Search for the cell housing the specified text and yield its [X, Y] center coordinate. 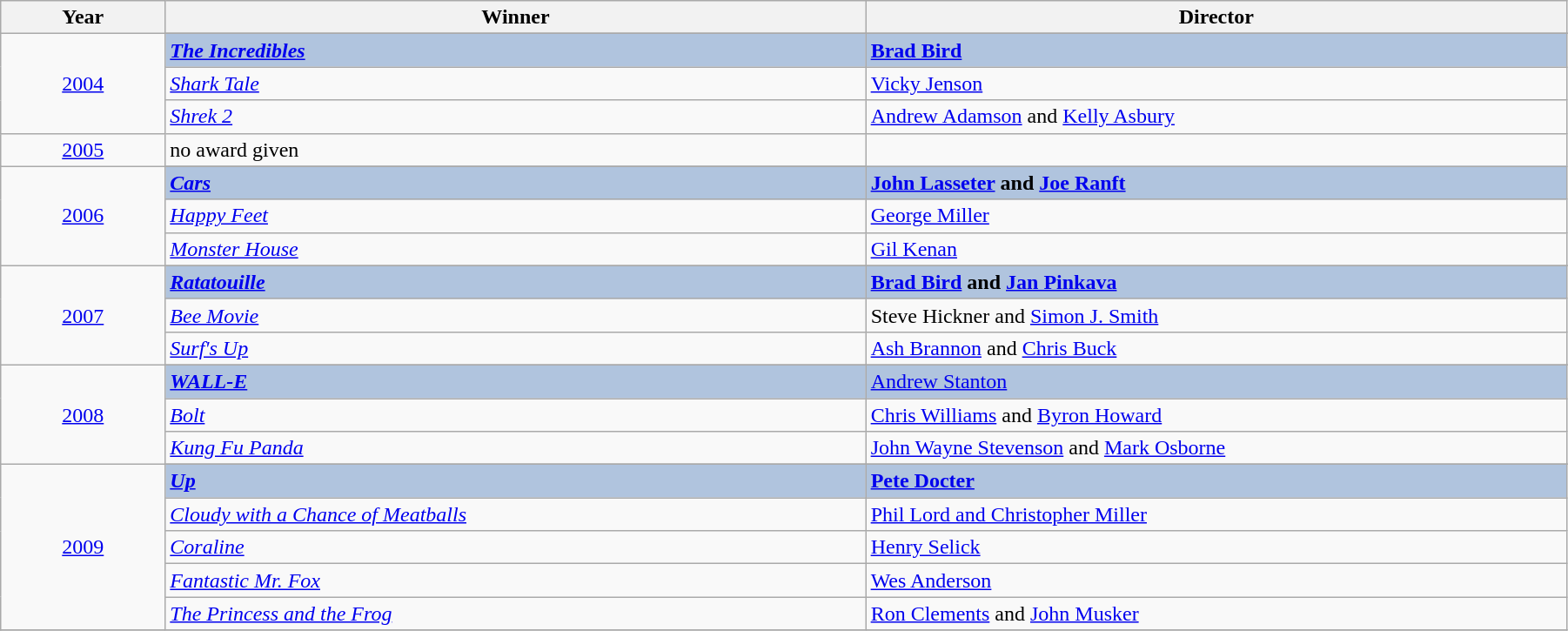
2004 [84, 84]
2009 [84, 547]
Shark Tale [515, 84]
2007 [84, 315]
Andrew Adamson and Kelly Asbury [1216, 117]
Phil Lord and Christopher Miller [1216, 514]
Shrek 2 [515, 117]
Cloudy with a Chance of Meatballs [515, 514]
Ron Clements and John Musker [1216, 614]
Andrew Stanton [1216, 381]
George Miller [1216, 216]
2008 [84, 414]
The Incredibles [515, 50]
Chris Williams and Byron Howard [1216, 415]
Surf's Up [515, 348]
Ratatouille [515, 282]
Up [515, 481]
Bee Movie [515, 315]
Year [84, 17]
no award given [515, 150]
Kung Fu Panda [515, 448]
Steve Hickner and Simon J. Smith [1216, 315]
Monster House [515, 249]
Brad Bird and Jan Pinkava [1216, 282]
John Lasseter and Joe Ranft [1216, 183]
Happy Feet [515, 216]
Wes Anderson [1216, 581]
2005 [84, 150]
Pete Docter [1216, 481]
John Wayne Stevenson and Mark Osborne [1216, 448]
Bolt [515, 415]
Coraline [515, 547]
Director [1216, 17]
Ash Brannon and Chris Buck [1216, 348]
Vicky Jenson [1216, 84]
2006 [84, 216]
Gil Kenan [1216, 249]
Brad Bird [1216, 50]
Henry Selick [1216, 547]
The Princess and the Frog [515, 614]
WALL-E [515, 381]
Fantastic Mr. Fox [515, 581]
Winner [515, 17]
Cars [515, 183]
